Search for the cell housing the specified text and yield its [x, y] center coordinate. 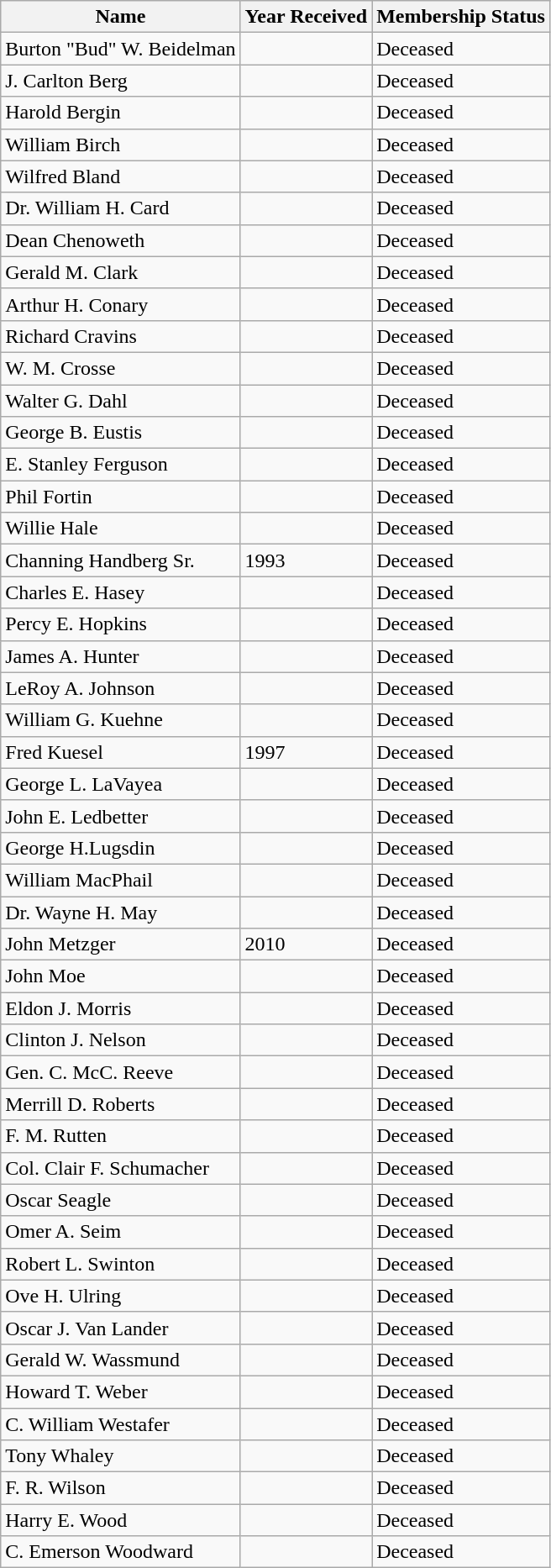
John Moe [121, 976]
Charles E. Hasey [121, 592]
Tony Whaley [121, 1456]
Membership Status [461, 17]
Gerald W. Wassmund [121, 1360]
Oscar J. Van Lander [121, 1328]
Willie Hale [121, 529]
Robert L. Swinton [121, 1264]
W. M. Crosse [121, 368]
Richard Cravins [121, 336]
Gerald M. Clark [121, 272]
Burton "Bud" W. Beidelman [121, 49]
John Metzger [121, 944]
John E. Ledbetter [121, 816]
Name [121, 17]
William G. Kuehne [121, 720]
Eldon J. Morris [121, 1008]
George B. Eustis [121, 433]
Harry E. Wood [121, 1520]
Walter G. Dahl [121, 401]
Ove H. Ulring [121, 1296]
E. Stanley Ferguson [121, 465]
Dr. William H. Card [121, 208]
1997 [306, 752]
Omer A. Seim [121, 1232]
Year Received [306, 17]
Gen. C. McC. Reeve [121, 1072]
George L. LaVayea [121, 784]
2010 [306, 944]
William Birch [121, 145]
Percy E. Hopkins [121, 624]
F. R. Wilson [121, 1488]
Wilfred Bland [121, 176]
C. William Westafer [121, 1424]
Dean Chenoweth [121, 240]
Howard T. Weber [121, 1392]
Phil Fortin [121, 497]
1993 [306, 560]
Fred Kuesel [121, 752]
J. Carlton Berg [121, 81]
F. M. Rutten [121, 1136]
C. Emerson Woodward [121, 1552]
Oscar Seagle [121, 1200]
Col. Clair F. Schumacher [121, 1168]
William MacPhail [121, 880]
Harold Bergin [121, 113]
James A. Hunter [121, 656]
George H.Lugsdin [121, 848]
Channing Handberg Sr. [121, 560]
Merrill D. Roberts [121, 1104]
LeRoy A. Johnson [121, 688]
Dr. Wayne H. May [121, 912]
Clinton J. Nelson [121, 1040]
Arthur H. Conary [121, 304]
